Extract the (X, Y) coordinate from the center of the cell holding the provided text.  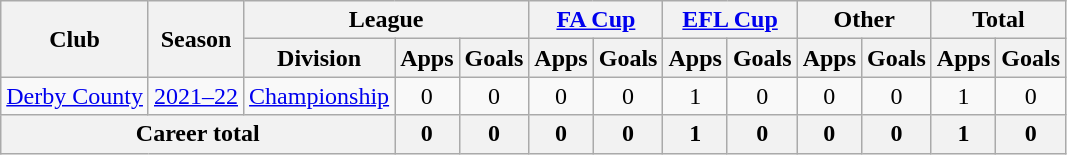
FA Cup (596, 20)
Club (75, 39)
Championship (320, 96)
League (386, 20)
Division (320, 58)
Derby County (75, 96)
EFL Cup (730, 20)
Career total (198, 134)
Total (998, 20)
Season (196, 39)
2021–22 (196, 96)
Other (864, 20)
